For the text-containing cell, return its midpoint in [X, Y] coordinate format. 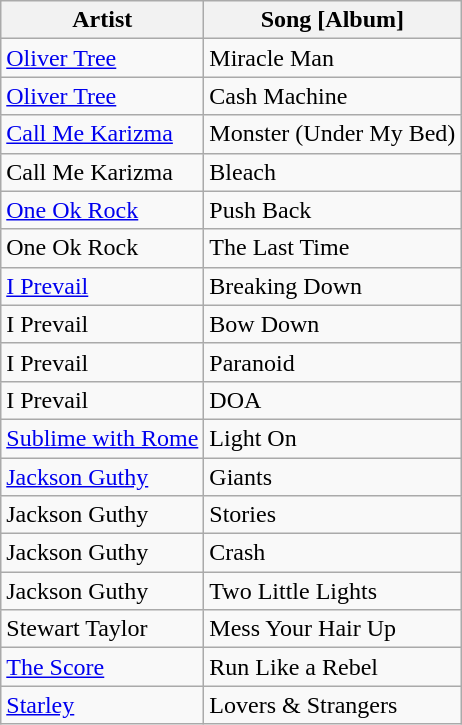
DOA [332, 400]
Lovers & Strangers [332, 705]
Light On [332, 438]
Artist [102, 20]
Push Back [332, 210]
Stories [332, 515]
Paranoid [332, 362]
The Score [102, 667]
Stewart Taylor [102, 629]
Miracle Man [332, 58]
Breaking Down [332, 286]
Starley [102, 705]
Sublime with Rome [102, 438]
Two Little Lights [332, 591]
Monster (Under My Bed) [332, 134]
The Last Time [332, 248]
Song [Album] [332, 20]
Bow Down [332, 324]
Run Like a Rebel [332, 667]
Giants [332, 477]
Bleach [332, 172]
Crash [332, 553]
Cash Machine [332, 96]
Mess Your Hair Up [332, 629]
